Return the (X, Y) coordinate for the center point of the cell that contains the specified text.  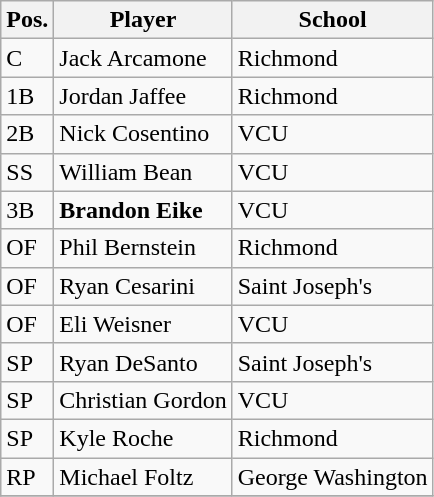
William Bean (143, 172)
Jack Arcamone (143, 58)
Nick Cosentino (143, 134)
SS (28, 172)
2B (28, 134)
Phil Bernstein (143, 248)
Christian Gordon (143, 400)
RP (28, 477)
3B (28, 210)
C (28, 58)
Ryan DeSanto (143, 362)
Jordan Jaffee (143, 96)
Player (143, 20)
Eli Weisner (143, 324)
School (332, 20)
Kyle Roche (143, 438)
Brandon Eike (143, 210)
George Washington (332, 477)
Pos. (28, 20)
Ryan Cesarini (143, 286)
Michael Foltz (143, 477)
1B (28, 96)
